Extract the (X, Y) coordinate from the center of the cell holding the provided text.  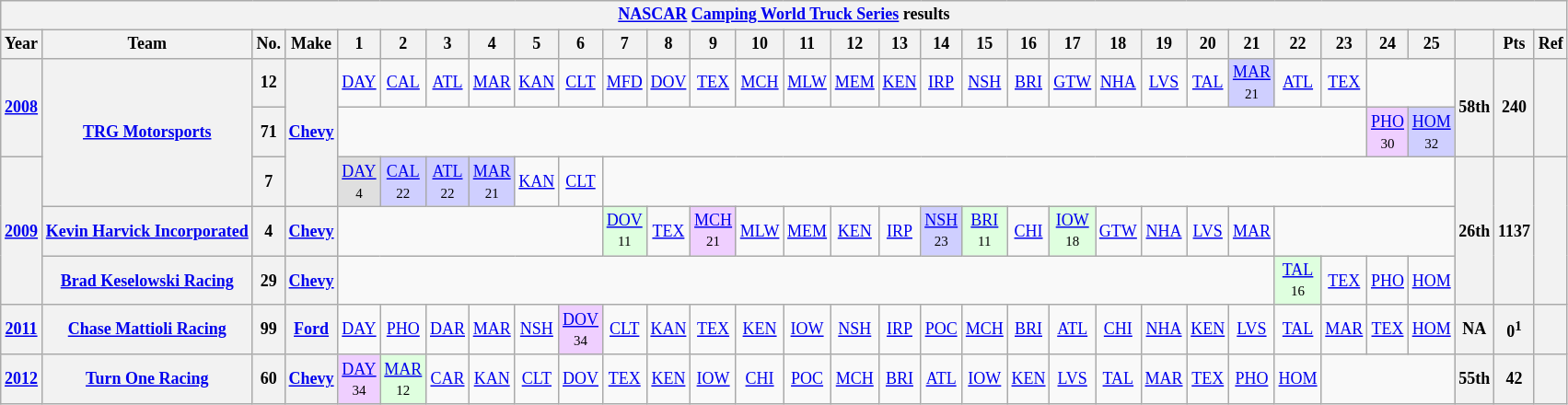
25 (1431, 44)
21 (1252, 44)
18 (1119, 44)
Turn One Racing (147, 379)
No. (269, 44)
DAY4 (359, 181)
23 (1344, 44)
60 (269, 379)
DAY34 (359, 379)
MAR12 (403, 379)
9 (714, 44)
1137 (1515, 230)
99 (269, 330)
14 (941, 44)
26th (1475, 230)
HOM32 (1431, 133)
Ford (311, 330)
ATL22 (447, 181)
58th (1475, 107)
Chase Mattioli Racing (147, 330)
22 (1298, 44)
10 (759, 44)
Pts (1515, 44)
TRG Motorsports (147, 133)
24 (1388, 44)
11 (807, 44)
2009 (22, 230)
MFD (624, 83)
2012 (22, 379)
3 (447, 44)
240 (1515, 107)
CAL22 (403, 181)
Ref (1551, 44)
CAR (447, 379)
Brad Keselowski Racing (147, 281)
8 (668, 44)
Make (311, 44)
16 (1028, 44)
NSH23 (941, 231)
IOW18 (1073, 231)
29 (269, 281)
BRI11 (984, 231)
MCH21 (714, 231)
6 (581, 44)
13 (900, 44)
17 (1073, 44)
2 (403, 44)
DOV34 (581, 330)
DOV11 (624, 231)
TAL16 (1298, 281)
NASCAR Camping World Truck Series results (784, 15)
20 (1208, 44)
Year (22, 44)
42 (1515, 379)
CAL (403, 83)
1 (359, 44)
55th (1475, 379)
19 (1164, 44)
PHO30 (1388, 133)
71 (269, 133)
Kevin Harvick Incorporated (147, 231)
2011 (22, 330)
Team (147, 44)
5 (537, 44)
2008 (22, 107)
15 (984, 44)
01 (1515, 330)
DAR (447, 330)
NA (1475, 330)
